Capture the cell that displays the provided text and extract its [X, Y] central coordinate. 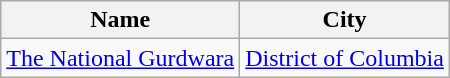
Name [120, 20]
City [345, 20]
District of Columbia [345, 58]
The National Gurdwara [120, 58]
